Extract the [x, y] coordinate from the center of the cell holding the provided text.  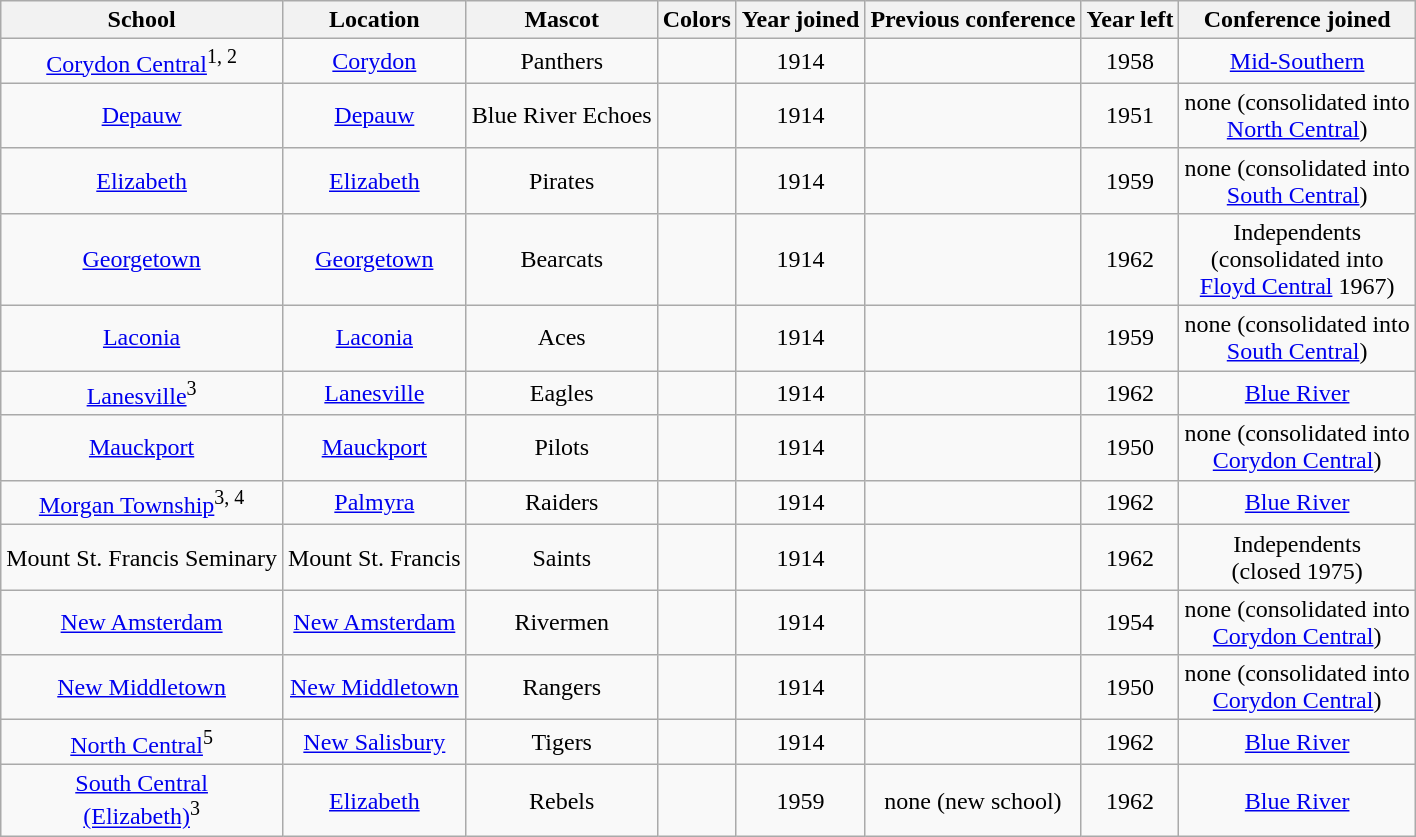
Conference joined [1297, 20]
Morgan Township3, 4 [142, 502]
Eagles [562, 394]
Lanesville [374, 394]
Panthers [562, 62]
Year left [1130, 20]
Rangers [562, 688]
Colors [696, 20]
Mid-Southern [1297, 62]
Location [374, 20]
Mascot [562, 20]
1958 [1130, 62]
Pilots [562, 448]
School [142, 20]
1951 [1130, 116]
Corydon [374, 62]
Rivermen [562, 622]
Bearcats [562, 259]
Tigers [562, 742]
Aces [562, 338]
Blue River Echoes [562, 116]
Independents(consolidated intoFloyd Central 1967) [1297, 259]
Palmyra [374, 502]
1954 [1130, 622]
Corydon Central1, 2 [142, 62]
Mount St. Francis [374, 558]
Pirates [562, 180]
Mount St. Francis Seminary [142, 558]
New Salisbury [374, 742]
Year joined [800, 20]
Independents(closed 1975) [1297, 558]
Raiders [562, 502]
North Central5 [142, 742]
South Central (Elizabeth)3 [142, 801]
Rebels [562, 801]
Previous conference [973, 20]
none (new school) [973, 801]
Lanesville3 [142, 394]
Saints [562, 558]
none (consolidated intoNorth Central) [1297, 116]
